Provide the (x, y) coordinate of the cell's center where the given text is located.  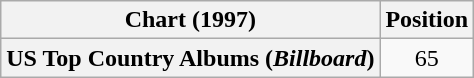
Position (427, 20)
US Top Country Albums (Billboard) (190, 58)
65 (427, 58)
Chart (1997) (190, 20)
